For the text-containing cell, return its midpoint in (x, y) coordinate format. 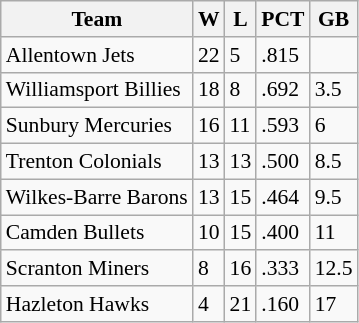
.160 (282, 304)
W (209, 19)
22 (209, 55)
.593 (282, 126)
12.5 (334, 269)
.464 (282, 197)
21 (241, 304)
Camden Bullets (97, 233)
8.5 (334, 162)
Allentown Jets (97, 55)
3.5 (334, 90)
6 (334, 126)
Wilkes-Barre Barons (97, 197)
GB (334, 19)
9.5 (334, 197)
.500 (282, 162)
.333 (282, 269)
18 (209, 90)
.400 (282, 233)
PCT (282, 19)
L (241, 19)
Team (97, 19)
4 (209, 304)
5 (241, 55)
17 (334, 304)
Sunbury Mercuries (97, 126)
10 (209, 233)
.815 (282, 55)
Williamsport Billies (97, 90)
Scranton Miners (97, 269)
Hazleton Hawks (97, 304)
.692 (282, 90)
Trenton Colonials (97, 162)
